Capture the cell that displays the provided text and extract its [x, y] central coordinate. 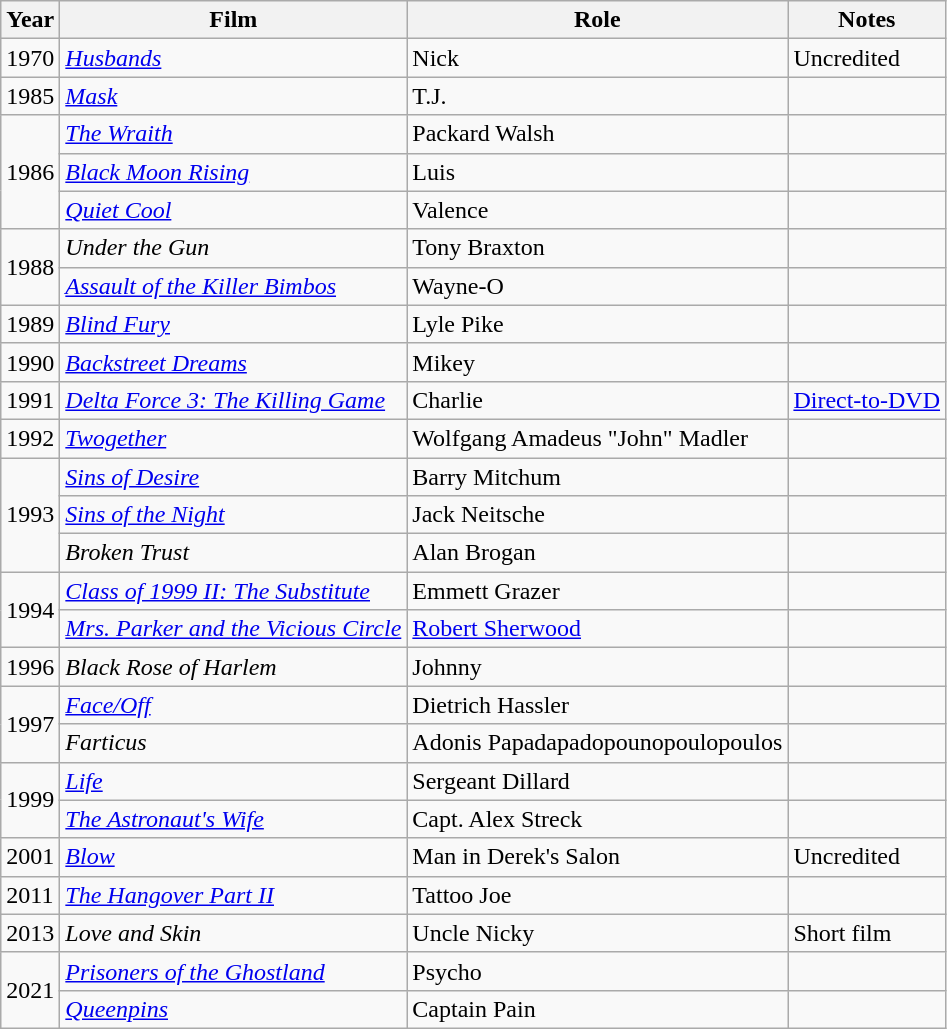
Johnny [598, 667]
Robert Sherwood [598, 629]
Black Rose of Harlem [234, 667]
The Wraith [234, 134]
1996 [30, 667]
Wolfgang Amadeus "John" Madler [598, 438]
Role [598, 20]
Uncle Nicky [598, 933]
Lyle Pike [598, 324]
Psycho [598, 971]
Captain Pain [598, 1009]
Direct-to-DVD [867, 400]
Prisoners of the Ghostland [234, 971]
Jack Neitsche [598, 515]
Sergeant Dillard [598, 781]
1990 [30, 362]
Husbands [234, 58]
Class of 1999 II: The Substitute [234, 591]
Short film [867, 933]
1985 [30, 96]
Tony Braxton [598, 248]
Year [30, 20]
2013 [30, 933]
Emmett Grazer [598, 591]
Under the Gun [234, 248]
1970 [30, 58]
Alan Brogan [598, 553]
Life [234, 781]
T.J. [598, 96]
1988 [30, 267]
The Hangover Part II [234, 895]
Packard Walsh [598, 134]
Delta Force 3: The Killing Game [234, 400]
Charlie [598, 400]
Farticus [234, 743]
1993 [30, 515]
Twogether [234, 438]
Face/Off [234, 705]
Valence [598, 210]
Nick [598, 58]
1997 [30, 724]
Assault of the Killer Bimbos [234, 286]
1999 [30, 800]
Blow [234, 857]
2011 [30, 895]
Dietrich Hassler [598, 705]
Adonis Papadapadopounopoulopoulos [598, 743]
Man in Derek's Salon [598, 857]
Capt. Alex Streck [598, 819]
1991 [30, 400]
Film [234, 20]
1992 [30, 438]
1989 [30, 324]
Broken Trust [234, 553]
Backstreet Dreams [234, 362]
2021 [30, 990]
Mask [234, 96]
Quiet Cool [234, 210]
Queenpins [234, 1009]
Barry Mitchum [598, 477]
Wayne-O [598, 286]
The Astronaut's Wife [234, 819]
Mikey [598, 362]
Sins of the Night [234, 515]
Blind Fury [234, 324]
1994 [30, 610]
Love and Skin [234, 933]
Black Moon Rising [234, 172]
Sins of Desire [234, 477]
1986 [30, 172]
Luis [598, 172]
2001 [30, 857]
Mrs. Parker and the Vicious Circle [234, 629]
Notes [867, 20]
Tattoo Joe [598, 895]
